Scan for the cell matching the given text and deliver its [x, y] coordinate at center. 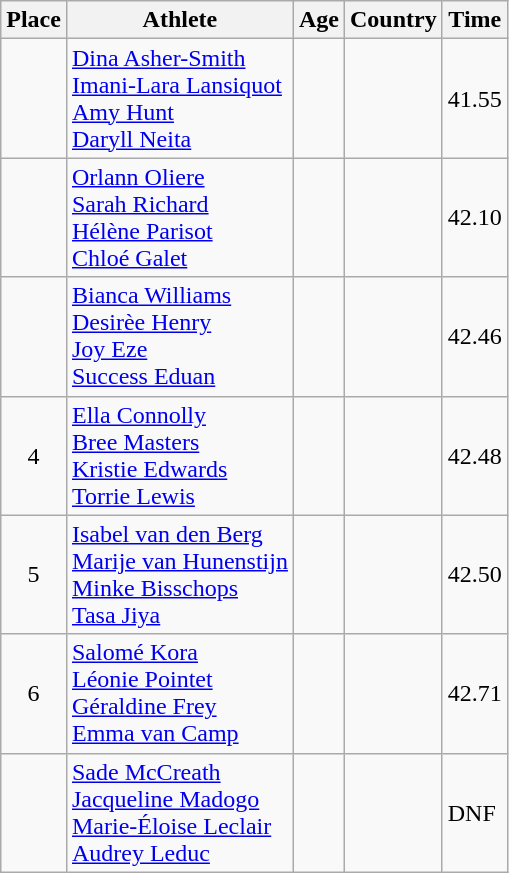
42.71 [474, 694]
Bianca WilliamsDesirèe HenryJoy EzeSuccess Eduan [180, 336]
Dina Asher-SmithImani-Lara LansiquotAmy HuntDaryll Neita [180, 98]
Salomé KoraLéonie PointetGéraldine FreyEmma van Camp [180, 694]
41.55 [474, 98]
Athlete [180, 20]
5 [34, 574]
42.48 [474, 456]
Country [394, 20]
42.46 [474, 336]
Sade McCreathJacqueline MadogoMarie-Éloise LeclairAudrey Leduc [180, 812]
42.10 [474, 218]
Place [34, 20]
DNF [474, 812]
Isabel van den BergMarije van HunenstijnMinke BisschopsTasa Jiya [180, 574]
Ella ConnollyBree MastersKristie EdwardsTorrie Lewis [180, 456]
42.50 [474, 574]
6 [34, 694]
4 [34, 456]
Age [318, 20]
Time [474, 20]
Orlann OliereSarah RichardHélène ParisotChloé Galet [180, 218]
